Provide the [x, y] coordinate of the cell's center where the given text is located.  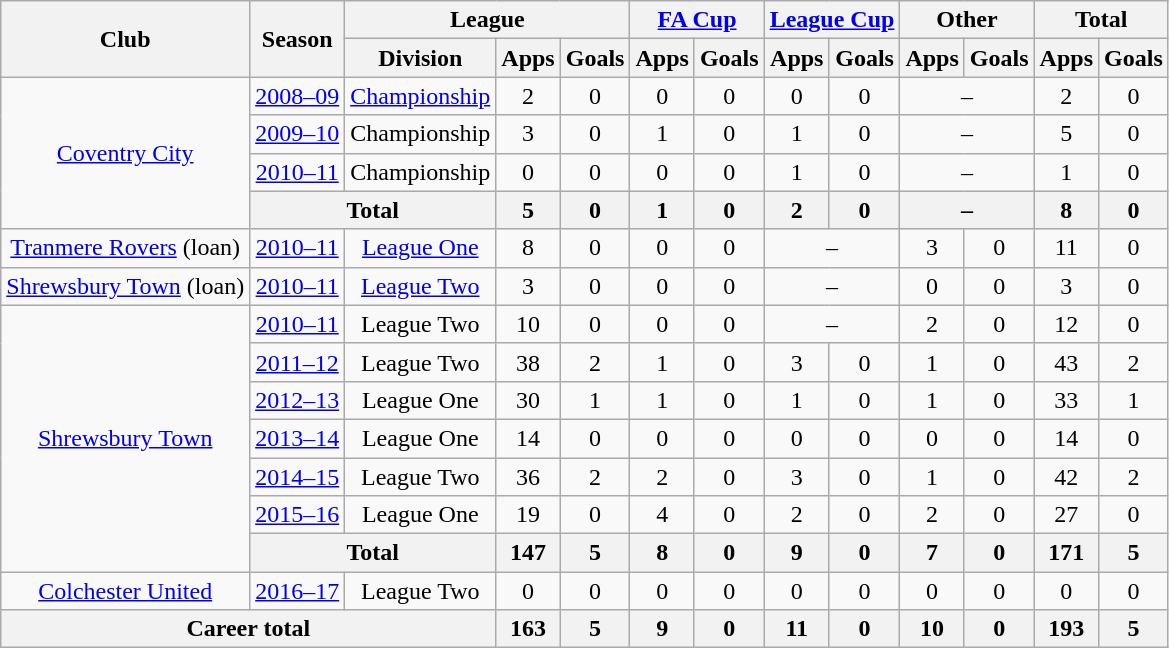
Other [967, 20]
30 [528, 400]
2013–14 [298, 438]
33 [1066, 400]
2016–17 [298, 591]
2014–15 [298, 477]
Colchester United [126, 591]
12 [1066, 324]
38 [528, 362]
Career total [248, 629]
36 [528, 477]
Shrewsbury Town (loan) [126, 286]
Coventry City [126, 153]
4 [662, 515]
43 [1066, 362]
FA Cup [697, 20]
Season [298, 39]
19 [528, 515]
Club [126, 39]
League [488, 20]
Tranmere Rovers (loan) [126, 248]
Shrewsbury Town [126, 438]
171 [1066, 553]
27 [1066, 515]
2008–09 [298, 96]
2012–13 [298, 400]
2009–10 [298, 134]
2011–12 [298, 362]
2015–16 [298, 515]
42 [1066, 477]
Division [420, 58]
7 [932, 553]
193 [1066, 629]
League Cup [832, 20]
147 [528, 553]
163 [528, 629]
